Return the (X, Y) coordinate for the center point of the cell that contains the specified text.  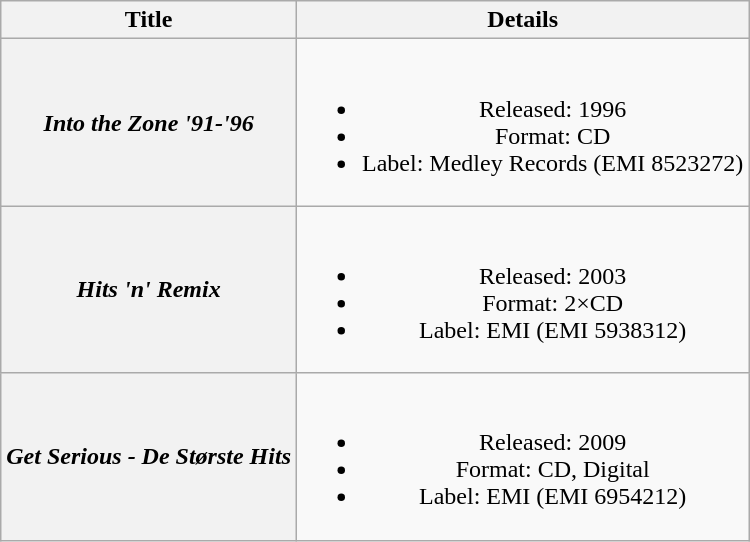
Into the Zone '91-'96 (149, 122)
Details (523, 20)
Released: 2003Format: 2×CDLabel: EMI (EMI 5938312) (523, 290)
Released: 2009Format: CD, DigitalLabel: EMI (EMI 6954212) (523, 456)
Hits 'n' Remix (149, 290)
Get Serious - De Største Hits (149, 456)
Released: 1996Format: CDLabel: Medley Records (EMI 8523272) (523, 122)
Title (149, 20)
